Locate the cell with the specified text and output its [X, Y] center coordinate. 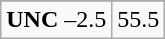
UNC –2.5 [56, 20]
55.5 [138, 20]
